Output the [X, Y] coordinate of the center of the cell containing the given text.  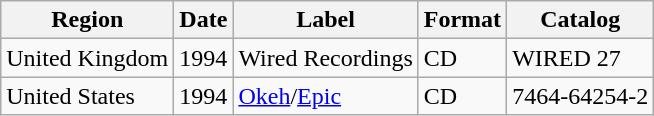
7464-64254-2 [580, 96]
Okeh/Epic [326, 96]
Label [326, 20]
Wired Recordings [326, 58]
Region [88, 20]
Catalog [580, 20]
WIRED 27 [580, 58]
United Kingdom [88, 58]
Format [462, 20]
United States [88, 96]
Date [204, 20]
